Capture the cell that displays the provided text and extract its [x, y] central coordinate. 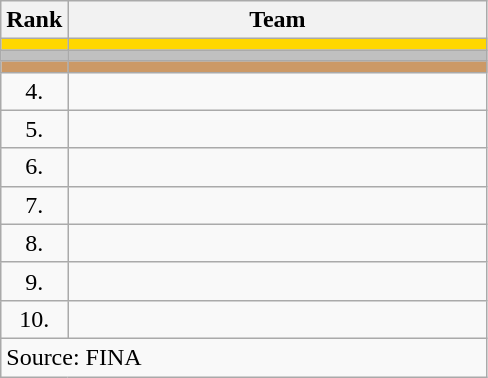
Source: FINA [244, 357]
4. [34, 91]
6. [34, 167]
Rank [34, 20]
9. [34, 281]
10. [34, 319]
Team [278, 20]
7. [34, 205]
5. [34, 129]
8. [34, 243]
